Search for the cell housing the specified text and yield its (X, Y) center coordinate. 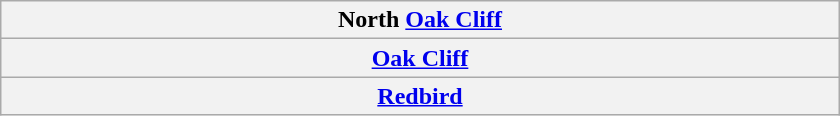
North Oak Cliff (420, 20)
Redbird (420, 96)
Oak Cliff (420, 58)
